Capture the cell that displays the provided text and extract its [X, Y] central coordinate. 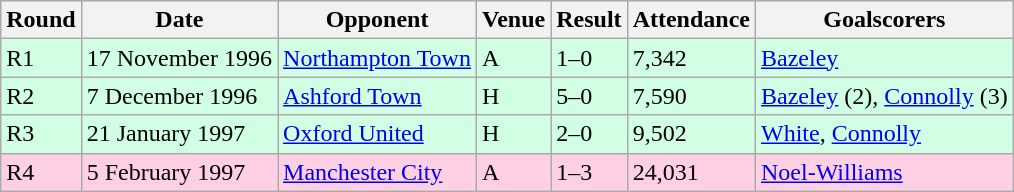
R2 [41, 96]
Bazeley (2), Connolly (3) [884, 96]
9,502 [691, 134]
1–3 [589, 172]
7,342 [691, 58]
R1 [41, 58]
Bazeley [884, 58]
1–0 [589, 58]
17 November 1996 [179, 58]
Opponent [378, 20]
Venue [513, 20]
White, Connolly [884, 134]
24,031 [691, 172]
Manchester City [378, 172]
R3 [41, 134]
R4 [41, 172]
Oxford United [378, 134]
21 January 1997 [179, 134]
Round [41, 20]
5–0 [589, 96]
2–0 [589, 134]
Date [179, 20]
Goalscorers [884, 20]
Attendance [691, 20]
Result [589, 20]
Ashford Town [378, 96]
5 February 1997 [179, 172]
7 December 1996 [179, 96]
Northampton Town [378, 58]
Noel-Williams [884, 172]
7,590 [691, 96]
